For the text-containing cell, return its midpoint in [X, Y] coordinate format. 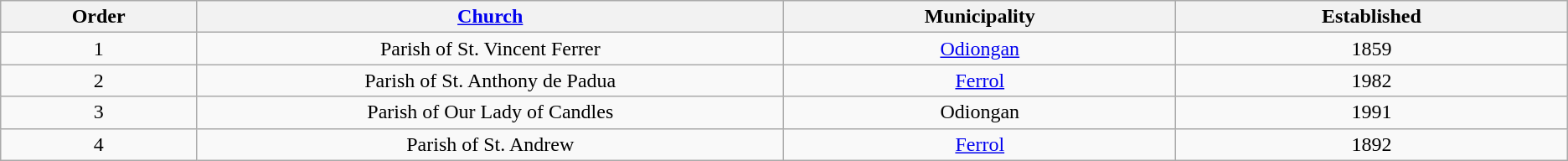
Parish of St. Anthony de Padua [491, 80]
1982 [1372, 80]
1859 [1372, 49]
Parish of St. Vincent Ferrer [491, 49]
3 [99, 112]
2 [99, 80]
Parish of Our Lady of Candles [491, 112]
Church [491, 17]
1 [99, 49]
4 [99, 144]
Order [99, 17]
1892 [1372, 144]
1991 [1372, 112]
Municipality [980, 17]
Parish of St. Andrew [491, 144]
Established [1372, 17]
